Search for the cell housing the specified text and yield its (x, y) center coordinate. 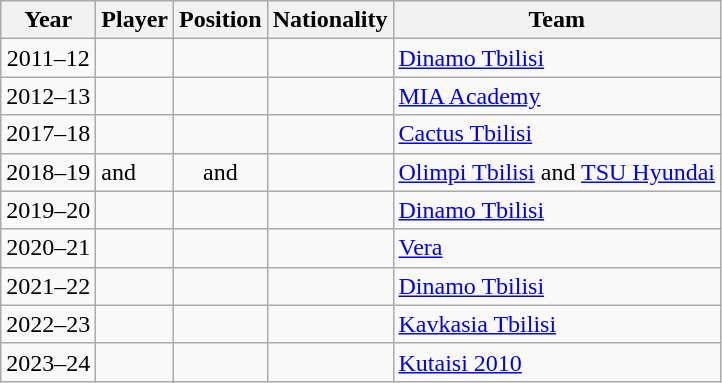
Cactus Tbilisi (557, 134)
2017–18 (48, 134)
Year (48, 20)
2018–19 (48, 172)
2021–22 (48, 286)
Team (557, 20)
2019–20 (48, 210)
2011–12 (48, 58)
MIA Academy (557, 96)
Olimpi Tbilisi and TSU Hyundai (557, 172)
Position (221, 20)
2022–23 (48, 324)
2023–24 (48, 362)
Player (135, 20)
2020–21 (48, 248)
Nationality (330, 20)
Vera (557, 248)
2012–13 (48, 96)
Kavkasia Tbilisi (557, 324)
Kutaisi 2010 (557, 362)
